Search for the cell housing the specified text and yield its (x, y) center coordinate. 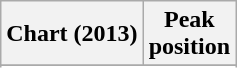
Peakposition (189, 34)
Chart (2013) (72, 34)
